Return the [x, y] coordinate for the center point of the cell that contains the specified text.  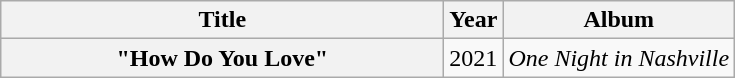
Album [619, 20]
One Night in Nashville [619, 58]
Title [222, 20]
2021 [474, 58]
"How Do You Love" [222, 58]
Year [474, 20]
